Provide the [x, y] coordinate of the cell's center where the given text is located.  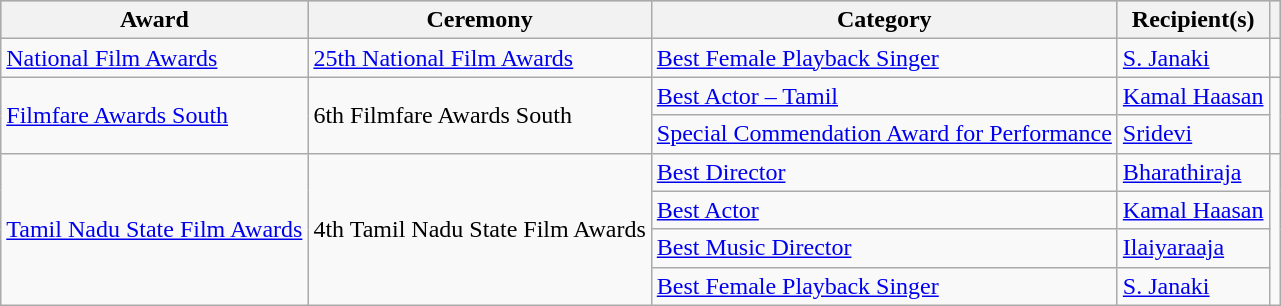
Category [884, 20]
Bharathiraja [1193, 172]
4th Tamil Nadu State Film Awards [480, 229]
Award [154, 20]
25th National Film Awards [480, 58]
Best Actor [884, 210]
Tamil Nadu State Film Awards [154, 229]
Filmfare Awards South [154, 115]
6th Filmfare Awards South [480, 115]
Sridevi [1193, 134]
Special Commendation Award for Performance [884, 134]
Best Music Director [884, 248]
National Film Awards [154, 58]
Recipient(s) [1193, 20]
Best Director [884, 172]
Ilaiyaraaja [1193, 248]
Best Actor – Tamil [884, 96]
Ceremony [480, 20]
